Find where the given text appears and provide that cell's center as [x, y] coordinate. 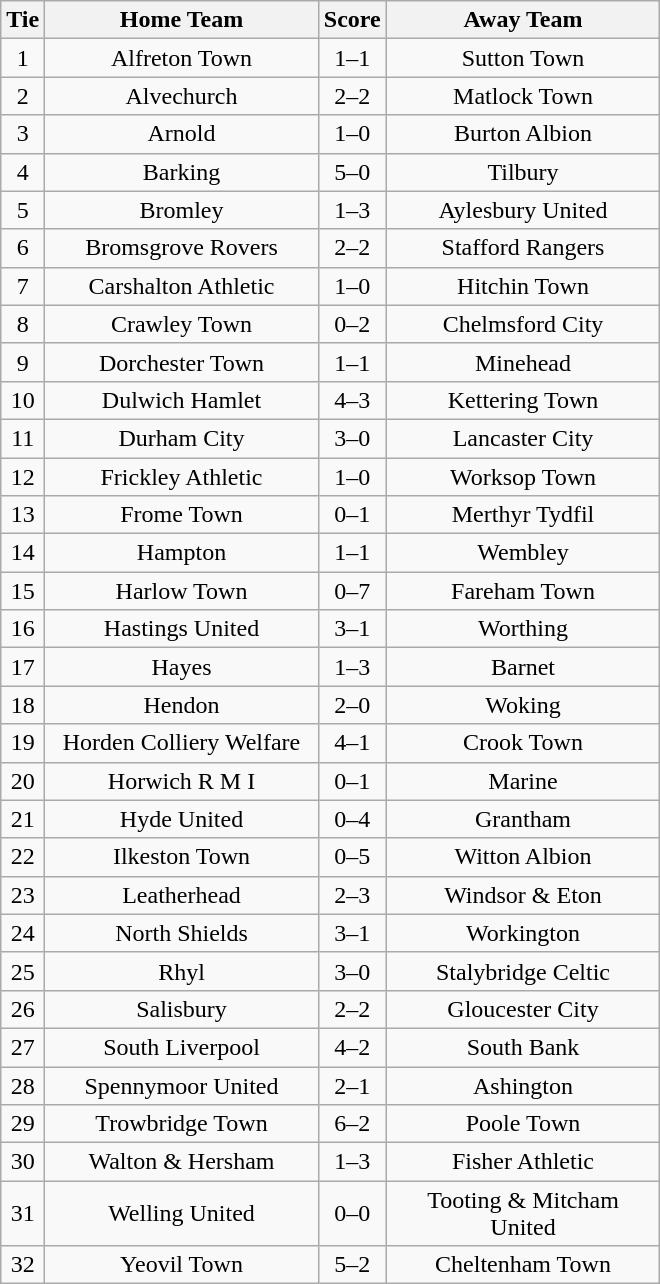
South Liverpool [182, 1047]
28 [23, 1085]
Kettering Town [523, 400]
20 [23, 781]
Trowbridge Town [182, 1124]
Frickley Athletic [182, 477]
Yeovil Town [182, 1265]
4–3 [352, 400]
Tilbury [523, 172]
30 [23, 1162]
Gloucester City [523, 1009]
Dulwich Hamlet [182, 400]
31 [23, 1214]
Horden Colliery Welfare [182, 743]
7 [23, 286]
3 [23, 134]
Crook Town [523, 743]
2 [23, 96]
0–0 [352, 1214]
21 [23, 819]
Cheltenham Town [523, 1265]
13 [23, 515]
6–2 [352, 1124]
17 [23, 667]
Burton Albion [523, 134]
Hayes [182, 667]
29 [23, 1124]
North Shields [182, 933]
Hyde United [182, 819]
Stalybridge Celtic [523, 971]
Merthyr Tydfil [523, 515]
Rhyl [182, 971]
0–5 [352, 857]
19 [23, 743]
Grantham [523, 819]
Tie [23, 20]
Horwich R M I [182, 781]
Matlock Town [523, 96]
Tooting & Mitcham United [523, 1214]
2–0 [352, 705]
Spennymoor United [182, 1085]
Wembley [523, 553]
18 [23, 705]
4–1 [352, 743]
South Bank [523, 1047]
Fisher Athletic [523, 1162]
Salisbury [182, 1009]
32 [23, 1265]
Alfreton Town [182, 58]
5–0 [352, 172]
11 [23, 438]
Chelmsford City [523, 324]
Poole Town [523, 1124]
6 [23, 248]
9 [23, 362]
22 [23, 857]
Harlow Town [182, 591]
25 [23, 971]
Woking [523, 705]
1 [23, 58]
Ilkeston Town [182, 857]
15 [23, 591]
16 [23, 629]
Frome Town [182, 515]
Home Team [182, 20]
4 [23, 172]
Arnold [182, 134]
Minehead [523, 362]
5–2 [352, 1265]
Witton Albion [523, 857]
Hitchin Town [523, 286]
27 [23, 1047]
Barnet [523, 667]
Bromsgrove Rovers [182, 248]
Walton & Hersham [182, 1162]
8 [23, 324]
Crawley Town [182, 324]
Durham City [182, 438]
Fareham Town [523, 591]
Aylesbury United [523, 210]
Hendon [182, 705]
0–4 [352, 819]
0–7 [352, 591]
Sutton Town [523, 58]
14 [23, 553]
Marine [523, 781]
26 [23, 1009]
Alvechurch [182, 96]
Worthing [523, 629]
5 [23, 210]
0–2 [352, 324]
12 [23, 477]
Ashington [523, 1085]
Away Team [523, 20]
10 [23, 400]
Carshalton Athletic [182, 286]
Stafford Rangers [523, 248]
Lancaster City [523, 438]
Barking [182, 172]
2–1 [352, 1085]
Workington [523, 933]
Leatherhead [182, 895]
Windsor & Eton [523, 895]
24 [23, 933]
Hampton [182, 553]
Dorchester Town [182, 362]
23 [23, 895]
2–3 [352, 895]
Worksop Town [523, 477]
Score [352, 20]
4–2 [352, 1047]
Welling United [182, 1214]
Hastings United [182, 629]
Bromley [182, 210]
